Output the (x, y) coordinate of the center of the cell containing the given text.  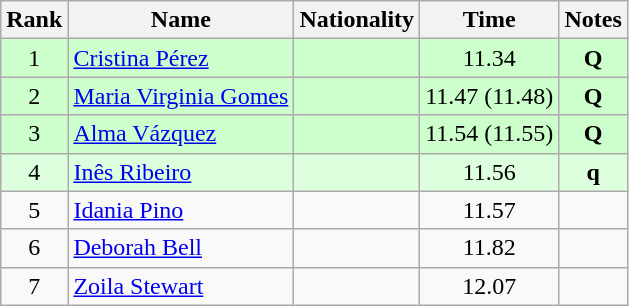
2 (34, 96)
11.54 (11.55) (490, 134)
11.82 (490, 248)
Time (490, 20)
Inês Ribeiro (181, 172)
q (593, 172)
1 (34, 58)
Notes (593, 20)
11.47 (11.48) (490, 96)
Idania Pino (181, 210)
4 (34, 172)
Alma Vázquez (181, 134)
6 (34, 248)
Deborah Bell (181, 248)
11.57 (490, 210)
11.56 (490, 172)
Name (181, 20)
11.34 (490, 58)
Maria Virginia Gomes (181, 96)
Cristina Pérez (181, 58)
7 (34, 286)
Nationality (357, 20)
Zoila Stewart (181, 286)
Rank (34, 20)
3 (34, 134)
12.07 (490, 286)
5 (34, 210)
